Output the [x, y] coordinate of the center of the cell containing the given text.  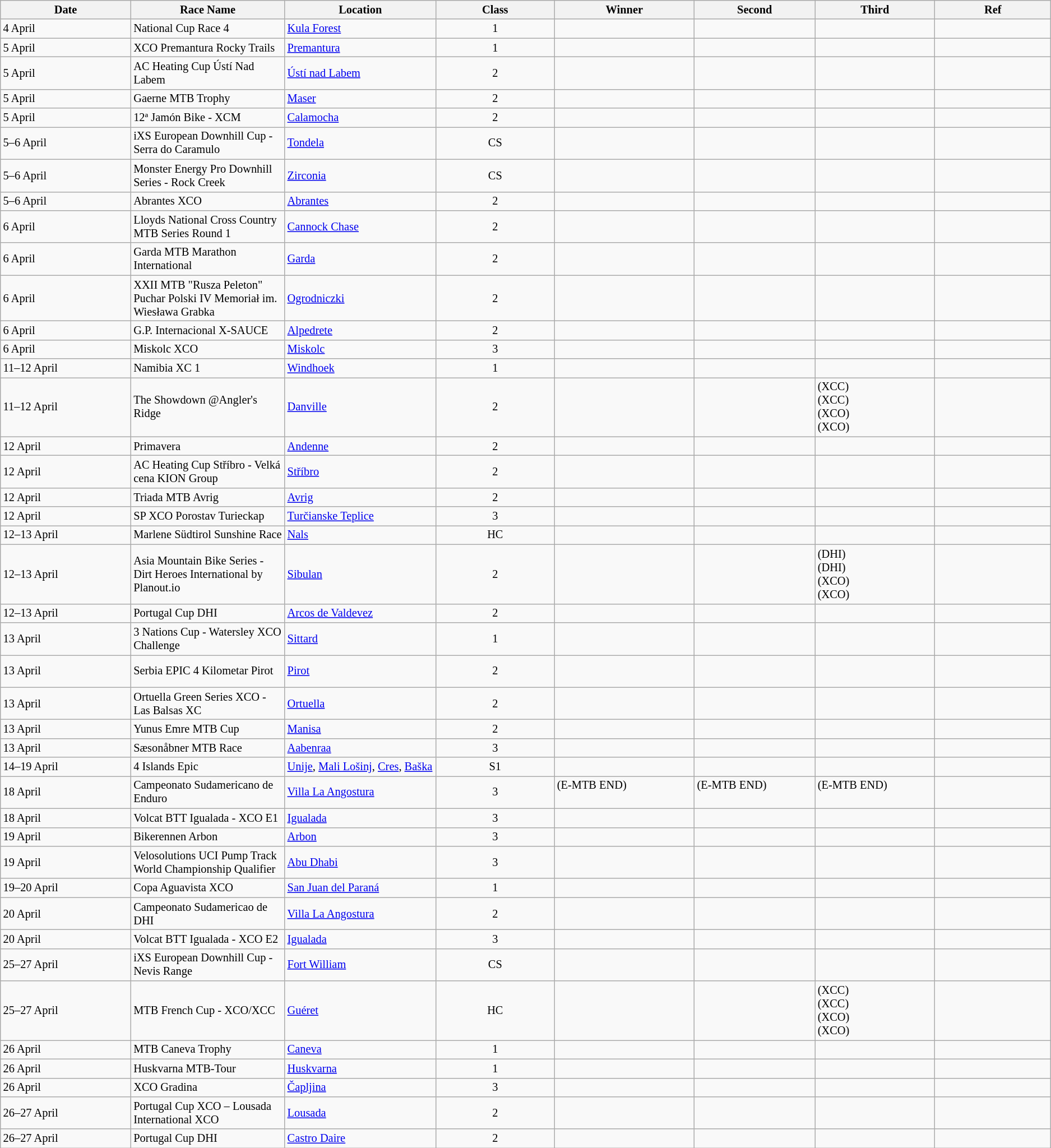
XCO Gradina [207, 1087]
Maser [360, 99]
Guéret [360, 1011]
MTB French Cup - XCO/XCC [207, 1011]
Second [754, 10]
14–19 April [66, 767]
Premantura [360, 48]
Sibulan [360, 574]
AC Heating Cup Ústí Nad Labem [207, 73]
Yunus Emre MTB Cup [207, 729]
Stříbro [360, 471]
Avrig [360, 497]
Abu Dhabi [360, 862]
Monster Energy Pro Downhill Series - Rock Creek [207, 175]
AC Heating Cup Stříbro - Velká cena KION Group [207, 471]
Huskvarna [360, 1068]
Arcos de Valdevez [360, 613]
Gaerne MTB Trophy [207, 99]
Pirot [360, 671]
Caneva [360, 1049]
XCO Premantura Rocky Trails [207, 48]
Danville [360, 407]
Campeonato Sudamericano de Enduro [207, 792]
G.P. Internacional X-SAUCE [207, 330]
Arbon [360, 837]
4 April [66, 29]
Ref [993, 10]
Huskvarna MTB-Tour [207, 1068]
XXII MTB "Rusza Peleton" Puchar Polski IV Memoriał im. Wiesława Grabka [207, 298]
Aabenraa [360, 748]
Lousada [360, 1113]
The Showdown @Angler's Ridge [207, 407]
iXS European Downhill Cup - Nevis Range [207, 965]
Serbia EPIC 4 Kilometar Pirot [207, 671]
Ogrodniczki [360, 298]
Volcat BTT Igualada - XCO E2 [207, 939]
Unije, Mali Lošinj, Cres, Baška [360, 767]
Sittard [360, 638]
3 Nations Cup - Watersley XCO Challenge [207, 638]
Alpedrete [360, 330]
Portugal Cup XCO – Lousada International XCO [207, 1113]
Cannock Chase [360, 226]
Date [66, 10]
(DHI) (DHI) (XCO) (XCO) [875, 574]
Tondela [360, 143]
Primavera [207, 446]
Fort William [360, 965]
S1 [496, 767]
Miskolc XCO [207, 349]
MTB Caneva Trophy [207, 1049]
Bikerennen Arbon [207, 837]
Location [360, 10]
Ortuella Green Series XCO - Las Balsas XC [207, 703]
Garda MTB Marathon International [207, 259]
Calamocha [360, 118]
Marlene Südtirol Sunshine Race [207, 535]
SP XCO Porostav Turieckap [207, 516]
4 Islands Epic [207, 767]
Castro Daire [360, 1138]
Garda [360, 259]
Velosolutions UCI Pump Track World Championship Qualifier [207, 862]
Windhoek [360, 368]
12ª Jamón Bike - XCM [207, 118]
San Juan del Paraná [360, 888]
Namibia XC 1 [207, 368]
Copa Aguavista XCO [207, 888]
Winner [624, 10]
Abrantes XCO [207, 201]
Andenne [360, 446]
Class [496, 10]
National Cup Race 4 [207, 29]
Manisa [360, 729]
Zirconia [360, 175]
Triada MTB Avrig [207, 497]
Čapljina [360, 1087]
19–20 April [66, 888]
Abrantes [360, 201]
Miskolc [360, 349]
Ústí nad Labem [360, 73]
iXS European Downhill Cup - Serra do Caramulo [207, 143]
Asia Mountain Bike Series - Dirt Heroes International by Planout.io [207, 574]
Kula Forest [360, 29]
Turčianske Teplice [360, 516]
Nals [360, 535]
Volcat BTT Igualada - XCO E1 [207, 818]
Campeonato Sudamericao de DHI [207, 914]
Sæsonåbner MTB Race [207, 748]
Third [875, 10]
Lloyds National Cross Country MTB Series Round 1 [207, 226]
Race Name [207, 10]
Ortuella [360, 703]
